Return (X, Y) of the center of cell containing provided text 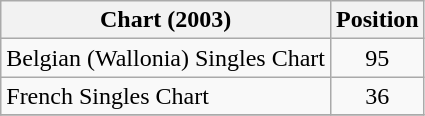
Chart (2003) (166, 20)
Belgian (Wallonia) Singles Chart (166, 58)
95 (377, 58)
36 (377, 96)
Position (377, 20)
French Singles Chart (166, 96)
